Return the (x, y) coordinate for the center point of the cell that contains the specified text.  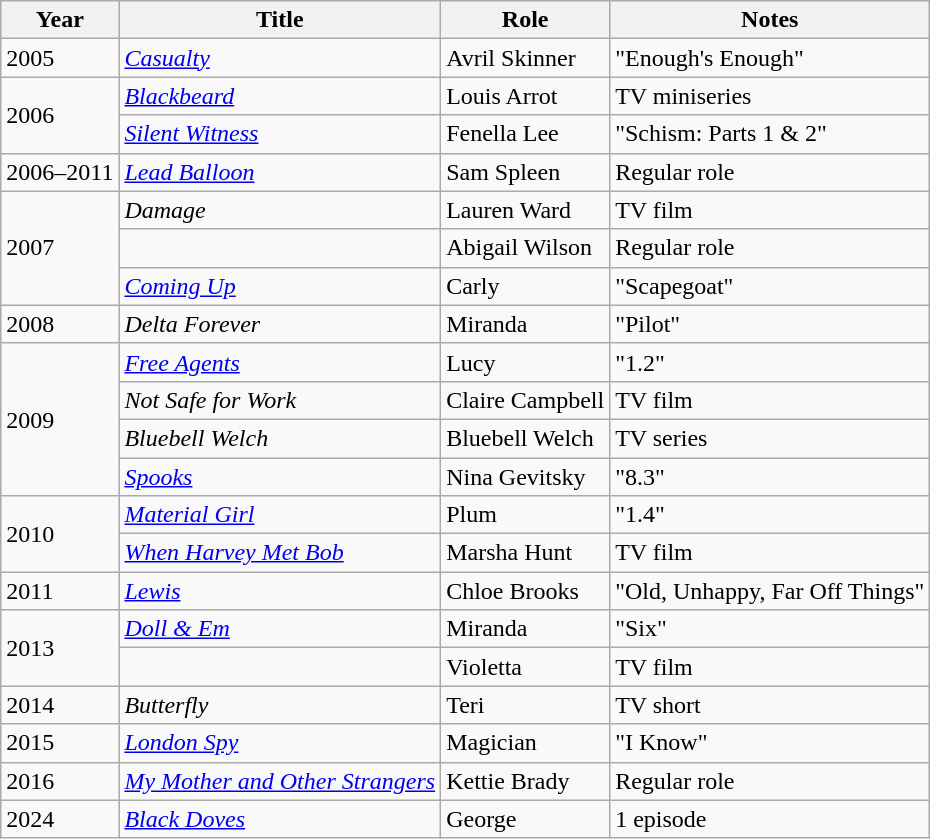
2008 (60, 324)
Casualty (280, 58)
Fenella Lee (526, 134)
George (526, 819)
"I Know" (770, 743)
Magician (526, 743)
2015 (60, 743)
Silent Witness (280, 134)
Notes (770, 20)
Black Doves (280, 819)
Lauren Ward (526, 210)
Abigail Wilson (526, 248)
Spooks (280, 477)
Damage (280, 210)
Plum (526, 515)
Butterfly (280, 705)
"1.2" (770, 362)
1 episode (770, 819)
"Scapegoat" (770, 286)
Lewis (280, 591)
TV short (770, 705)
2006–2011 (60, 172)
Free Agents (280, 362)
2010 (60, 534)
"Six" (770, 629)
Lead Balloon (280, 172)
Year (60, 20)
Not Safe for Work (280, 400)
Violetta (526, 667)
Kettie Brady (526, 781)
"Old, Unhappy, Far Off Things" (770, 591)
"Schism: Parts 1 & 2" (770, 134)
Material Girl (280, 515)
2011 (60, 591)
Teri (526, 705)
2006 (60, 115)
Carly (526, 286)
Louis Arrot (526, 96)
"Enough's Enough" (770, 58)
Lucy (526, 362)
2007 (60, 248)
My Mother and Other Strangers (280, 781)
"Pilot" (770, 324)
Doll & Em (280, 629)
Marsha Hunt (526, 553)
Avril Skinner (526, 58)
Blackbeard (280, 96)
2014 (60, 705)
Chloe Brooks (526, 591)
TV series (770, 438)
Role (526, 20)
Nina Gevitsky (526, 477)
Title (280, 20)
London Spy (280, 743)
2016 (60, 781)
2024 (60, 819)
2013 (60, 648)
Coming Up (280, 286)
Sam Spleen (526, 172)
Claire Campbell (526, 400)
2005 (60, 58)
When Harvey Met Bob (280, 553)
Delta Forever (280, 324)
2009 (60, 419)
TV miniseries (770, 96)
"8.3" (770, 477)
"1.4" (770, 515)
